Return (X, Y) of the center of cell containing provided text 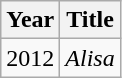
2012 (30, 58)
Year (30, 20)
Alisa (90, 58)
Title (90, 20)
